From the cell containing the given text, extract its center point as [x, y] coordinate. 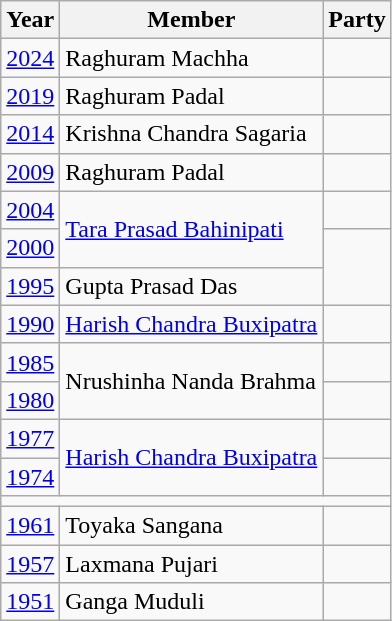
Toyaka Sangana [192, 526]
1990 [30, 324]
Party [357, 20]
2014 [30, 134]
1995 [30, 286]
Laxmana Pujari [192, 564]
1951 [30, 602]
2024 [30, 58]
2000 [30, 248]
Year [30, 20]
1961 [30, 526]
Krishna Chandra Sagaria [192, 134]
Raghuram Machha [192, 58]
1977 [30, 438]
2009 [30, 172]
2004 [30, 210]
Tara Prasad Bahinipati [192, 229]
2019 [30, 96]
1980 [30, 400]
Nrushinha Nanda Brahma [192, 381]
1974 [30, 477]
Gupta Prasad Das [192, 286]
1957 [30, 564]
Member [192, 20]
1985 [30, 362]
Ganga Muduli [192, 602]
